Locate the cell with the specified text and output its (X, Y) center coordinate. 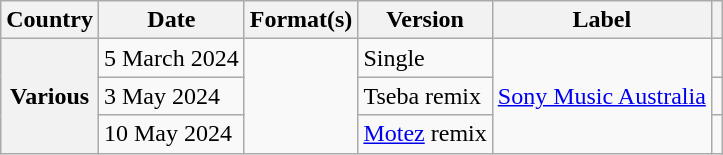
10 May 2024 (171, 134)
5 March 2024 (171, 58)
Sony Music Australia (602, 96)
Single (425, 58)
Motez remix (425, 134)
Date (171, 20)
Label (602, 20)
Version (425, 20)
Format(s) (301, 20)
Country (50, 20)
3 May 2024 (171, 96)
Tseba remix (425, 96)
Various (50, 96)
